Return the (x, y) coordinate for the center point of the cell that contains the specified text.  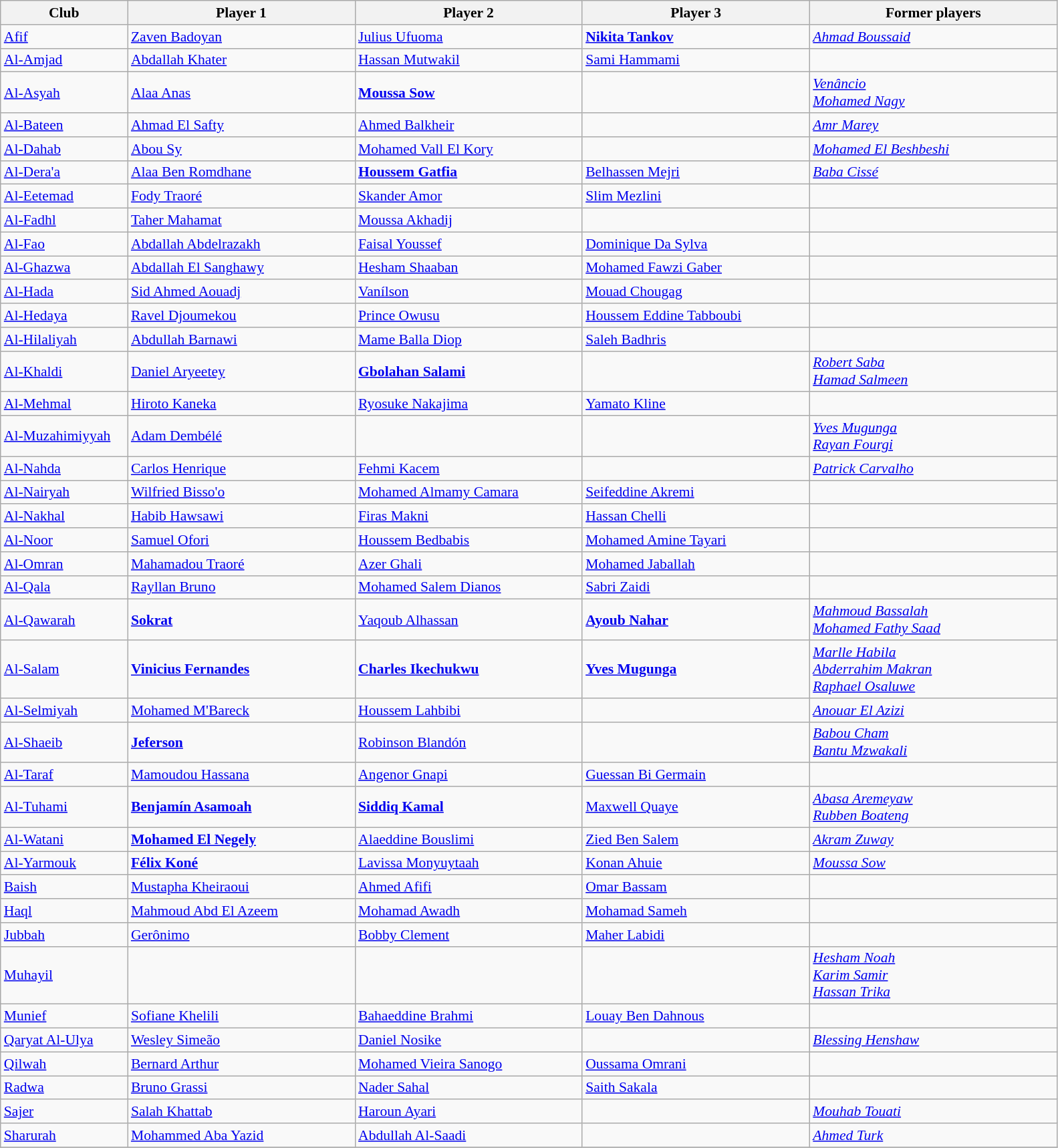
Charles Ikechukwu (469, 670)
Ayoub Nahar (696, 620)
Mohamad Sameh (696, 911)
Sid Ahmed Aouadj (241, 292)
Marlle Habila Abderrahim Makran Raphael Osaluwe (933, 670)
Azer Ghali (469, 564)
Ahmed Turk (933, 1135)
Julius Ufuoma (469, 37)
Gbolahan Salami (469, 372)
Mahmoud Abd El Azeem (241, 911)
Al-Tuhami (64, 807)
Mustapha Kheiraoui (241, 887)
Vanílson (469, 292)
Mohammed Aba Yazid (241, 1135)
Belhassen Mejri (696, 172)
Mohamed Almamy Camara (469, 492)
Taher Mahamat (241, 221)
Moussa Akhadij (469, 221)
Abdallah Khater (241, 60)
Al-Noor (64, 540)
Al-Mehmal (64, 404)
Player 2 (469, 13)
Al-Qawarah (64, 620)
Al-Nahda (64, 468)
Al-Qala (64, 587)
Baish (64, 887)
Al-Salam (64, 670)
Sami Hammami (696, 60)
Mamoudou Hassana (241, 775)
Ryosuke Nakajima (469, 404)
Bruno Grassi (241, 1088)
Radwa (64, 1088)
Angenor Gnapi (469, 775)
Fehmi Kacem (469, 468)
Afif (64, 37)
Wilfried Bisso'o (241, 492)
Mohamad Awadh (469, 911)
Mame Balla Diop (469, 339)
Lavissa Monyuytaah (469, 863)
Ahmed Afifi (469, 887)
Nikita Tankov (696, 37)
Ravel Djoumekou (241, 315)
Al-Fadhl (64, 221)
Al-Asyah (64, 92)
Saleh Badhris (696, 339)
Guessan Bi Germain (696, 775)
Venâncio Mohamed Nagy (933, 92)
Qilwah (64, 1064)
Slim Mezlini (696, 196)
Al-Amjad (64, 60)
Amr Marey (933, 125)
Seifeddine Akremi (696, 492)
Zaven Badoyan (241, 37)
Hiroto Kaneka (241, 404)
Al-Hedaya (64, 315)
Daniel Nosike (469, 1040)
Houssem Gatfia (469, 172)
Babou Cham Bantu Mzwakali (933, 742)
Jubbah (64, 935)
Benjamín Asamoah (241, 807)
Player 3 (696, 13)
Abdullah Barnawi (241, 339)
Daniel Aryeetey (241, 372)
Al-Nakhal (64, 517)
Konan Ahuie (696, 863)
Al-Ghazwa (64, 268)
Adam Dembélé (241, 436)
Siddiq Kamal (469, 807)
Zied Ben Salem (696, 839)
Munief (64, 1016)
Mouhab Touati (933, 1112)
Louay Ben Dahnous (696, 1016)
Mohamed M'Bareck (241, 710)
Bahaeddine Brahmi (469, 1016)
Al-Omran (64, 564)
Habib Hawsawi (241, 517)
Mohamed Jaballah (696, 564)
Yaqoub Alhassan (469, 620)
Patrick Carvalho (933, 468)
Gerônimo (241, 935)
Al-Watani (64, 839)
Oussama Omrani (696, 1064)
Hesham Noah Karim Samir Hassan Trika (933, 976)
Al-Shaeib (64, 742)
Player 1 (241, 13)
Ahmad Boussaid (933, 37)
Skander Amor (469, 196)
Robinson Blandón (469, 742)
Samuel Ofori (241, 540)
Bobby Clement (469, 935)
Al-Fao (64, 244)
Blessing Henshaw (933, 1040)
Mohamed El Negely (241, 839)
Al-Eetemad (64, 196)
Fody Traoré (241, 196)
Qaryat Al-Ulya (64, 1040)
Abasa Aremeyaw Rubben Boateng (933, 807)
Saith Sakala (696, 1088)
Al-Dahab (64, 149)
Muhayil (64, 976)
Al-Nairyah (64, 492)
Salah Khattab (241, 1112)
Bernard Arthur (241, 1064)
Hassan Mutwakil (469, 60)
Yves Mugunga Rayan Fourgi (933, 436)
Mohamed Vieira Sanogo (469, 1064)
Nader Sahal (469, 1088)
Yves Mugunga (696, 670)
Houssem Bedbabis (469, 540)
Al-Hada (64, 292)
Al-Selmiyah (64, 710)
Yamato Kline (696, 404)
Alaa Anas (241, 92)
Mohamed Amine Tayari (696, 540)
Abdallah El Sanghawy (241, 268)
Baba Cissé (933, 172)
Al-Muzahimiyyah (64, 436)
Sokrat (241, 620)
Club (64, 13)
Ahmed Balkheir (469, 125)
Prince Owusu (469, 315)
Dominique Da Sylva (696, 244)
Robert Saba Hamad Salmeen (933, 372)
Alaeddine Bouslimi (469, 839)
Jeferson (241, 742)
Abdallah Abdelrazakh (241, 244)
Sabri Zaidi (696, 587)
Al-Dera'a (64, 172)
Sofiane Khelili (241, 1016)
Al-Khaldi (64, 372)
Mohamed Vall El Kory (469, 149)
Mouad Chougag (696, 292)
Houssem Lahbibi (469, 710)
Mahmoud Bassalah Mohamed Fathy Saad (933, 620)
Mahamadou Traoré (241, 564)
Al-Yarmouk (64, 863)
Rayllan Bruno (241, 587)
Faisal Youssef (469, 244)
Wesley Simeão (241, 1040)
Hassan Chelli (696, 517)
Al-Hilaliyah (64, 339)
Maher Labidi (696, 935)
Mohamed El Beshbeshi (933, 149)
Al-Bateen (64, 125)
Haql (64, 911)
Ahmad El Safty (241, 125)
Sharurah (64, 1135)
Haroun Ayari (469, 1112)
Carlos Henrique (241, 468)
Anouar El Azizi (933, 710)
Houssem Eddine Tabboubi (696, 315)
Akram Zuway (933, 839)
Al-Taraf (64, 775)
Vinicius Fernandes (241, 670)
Hesham Shaaban (469, 268)
Former players (933, 13)
Alaa Ben Romdhane (241, 172)
Mohamed Salem Dianos (469, 587)
Abdullah Al-Saadi (469, 1135)
Firas Makni (469, 517)
Maxwell Quaye (696, 807)
Félix Koné (241, 863)
Omar Bassam (696, 887)
Mohamed Fawzi Gaber (696, 268)
Abou Sy (241, 149)
Sajer (64, 1112)
